Return the [x, y] coordinate for the center point of the cell that contains the specified text.  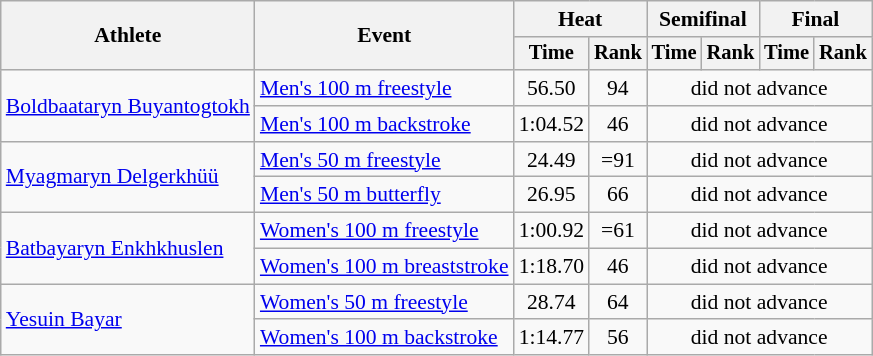
64 [618, 302]
56 [618, 338]
1:00.92 [552, 231]
=61 [618, 231]
Final [815, 19]
Men's 100 m freestyle [384, 88]
Men's 50 m butterfly [384, 195]
Athlete [128, 36]
Yesuin Bayar [128, 320]
1:14.77 [552, 338]
1:04.52 [552, 124]
66 [618, 195]
Men's 50 m freestyle [384, 160]
Men's 100 m backstroke [384, 124]
Women's 50 m freestyle [384, 302]
Semifinal [703, 19]
Women's 100 m breaststroke [384, 267]
Batbayaryn Enkhkhuslen [128, 248]
1:18.70 [552, 267]
28.74 [552, 302]
Women's 100 m backstroke [384, 338]
Women's 100 m freestyle [384, 231]
56.50 [552, 88]
Myagmaryn Delgerkhüü [128, 178]
Heat [580, 19]
Event [384, 36]
=91 [618, 160]
94 [618, 88]
26.95 [552, 195]
24.49 [552, 160]
Boldbaataryn Buyantogtokh [128, 106]
